Capture the cell that displays the provided text and extract its [X, Y] central coordinate. 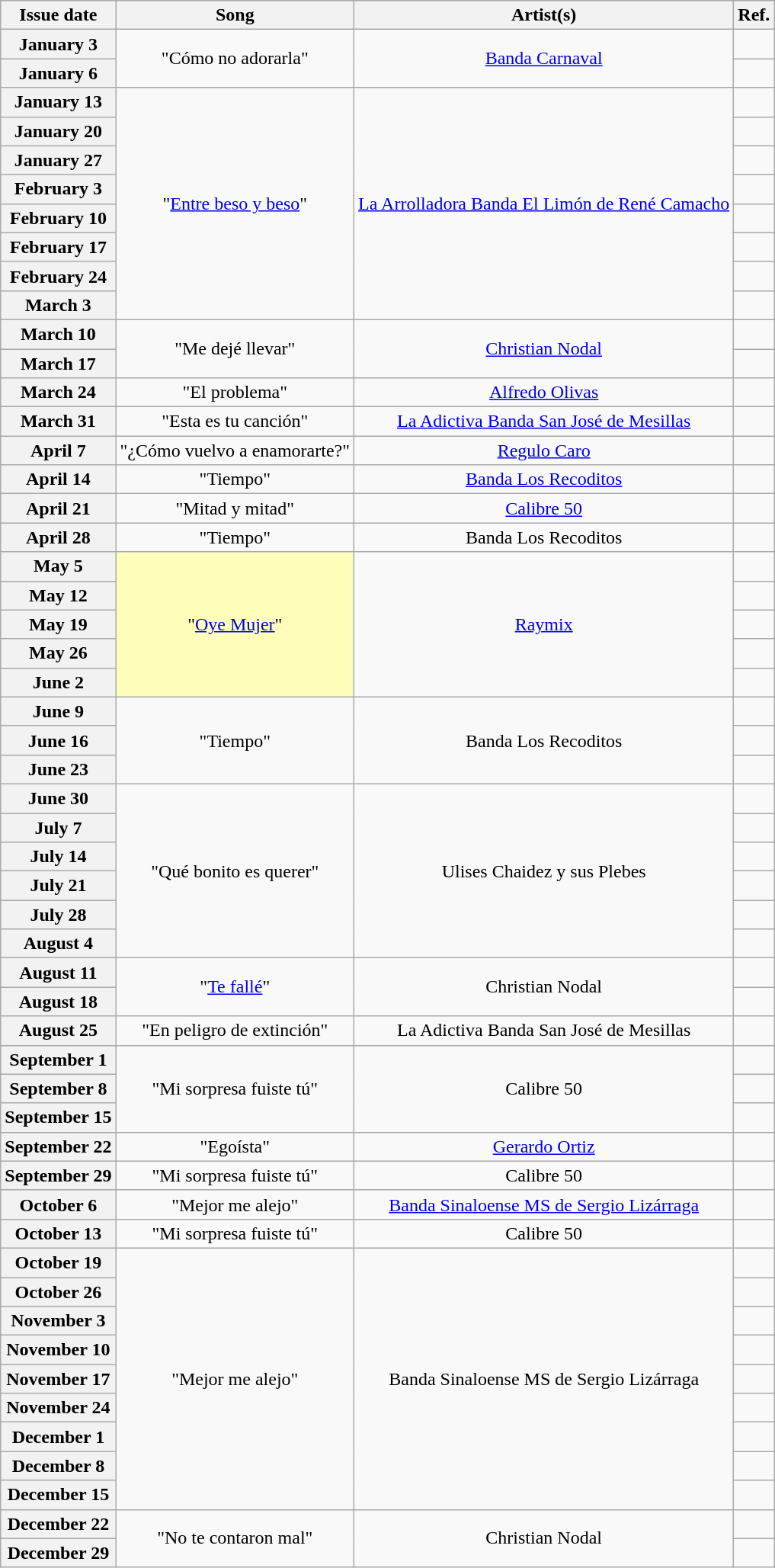
September 22 [58, 1146]
October 13 [58, 1233]
"No te contaron mal" [235, 1538]
May 26 [58, 653]
July 21 [58, 886]
June 16 [58, 740]
December 15 [58, 1495]
"Qué bonito es querer" [235, 871]
December 29 [58, 1553]
"Te fallé" [235, 987]
June 23 [58, 769]
October 19 [58, 1262]
September 15 [58, 1117]
March 24 [58, 393]
September 8 [58, 1089]
"En peligro de extinción" [235, 1031]
Issue date [58, 15]
February 10 [58, 218]
"Egoísta" [235, 1146]
May 5 [58, 566]
October 6 [58, 1204]
January 20 [58, 131]
November 3 [58, 1321]
January 13 [58, 102]
September 29 [58, 1175]
Regulo Caro [544, 451]
"Cómo no adorarla" [235, 59]
February 3 [58, 189]
Alfredo Olivas [544, 393]
February 24 [58, 276]
December 8 [58, 1466]
December 1 [58, 1437]
September 1 [58, 1060]
August 4 [58, 944]
April 28 [58, 537]
July 28 [58, 915]
March 10 [58, 334]
Artist(s) [544, 15]
"Oye Mujer" [235, 624]
December 22 [58, 1524]
October 26 [58, 1292]
November 17 [58, 1379]
November 10 [58, 1350]
August 18 [58, 1002]
Ulises Chaidez y sus Plebes [544, 871]
November 24 [58, 1408]
"Mitad y mitad" [235, 508]
June 9 [58, 711]
"Me dejé llevar" [235, 348]
May 12 [58, 595]
March 31 [58, 422]
April 21 [58, 508]
July 14 [58, 857]
"Entre beso y beso" [235, 204]
April 7 [58, 451]
February 17 [58, 247]
March 17 [58, 364]
Banda Carnaval [544, 59]
La Arrolladora Banda El Limón de René Camacho [544, 204]
January 6 [58, 73]
June 2 [58, 682]
January 27 [58, 160]
March 3 [58, 305]
July 7 [58, 827]
Raymix [544, 624]
Song [235, 15]
"Esta es tu canción" [235, 422]
"¿Cómo vuelvo a enamorarte?" [235, 451]
August 25 [58, 1031]
"El problema" [235, 393]
June 30 [58, 798]
May 19 [58, 624]
Gerardo Ortiz [544, 1146]
January 3 [58, 44]
April 14 [58, 479]
August 11 [58, 973]
Ref. [754, 15]
